Provide the [X, Y] coordinate of the cell's center where the given text is located.  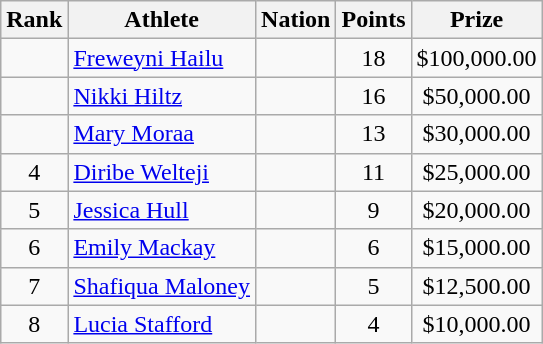
$100,000.00 [476, 58]
Lucia Stafford [162, 324]
Points [374, 20]
Athlete [162, 20]
18 [374, 58]
$10,000.00 [476, 324]
Shafiqua Maloney [162, 286]
$50,000.00 [476, 96]
7 [34, 286]
Jessica Hull [162, 210]
Prize [476, 20]
$15,000.00 [476, 248]
$20,000.00 [476, 210]
9 [374, 210]
Mary Moraa [162, 134]
Emily Mackay [162, 248]
Nikki Hiltz [162, 96]
$12,500.00 [476, 286]
Diribe Welteji [162, 172]
11 [374, 172]
$30,000.00 [476, 134]
8 [34, 324]
16 [374, 96]
Rank [34, 20]
Freweyni Hailu [162, 58]
$25,000.00 [476, 172]
13 [374, 134]
Nation [296, 20]
